Pinpoint the cell where the given text exists, returning its [x, y] midpoint coordinate. 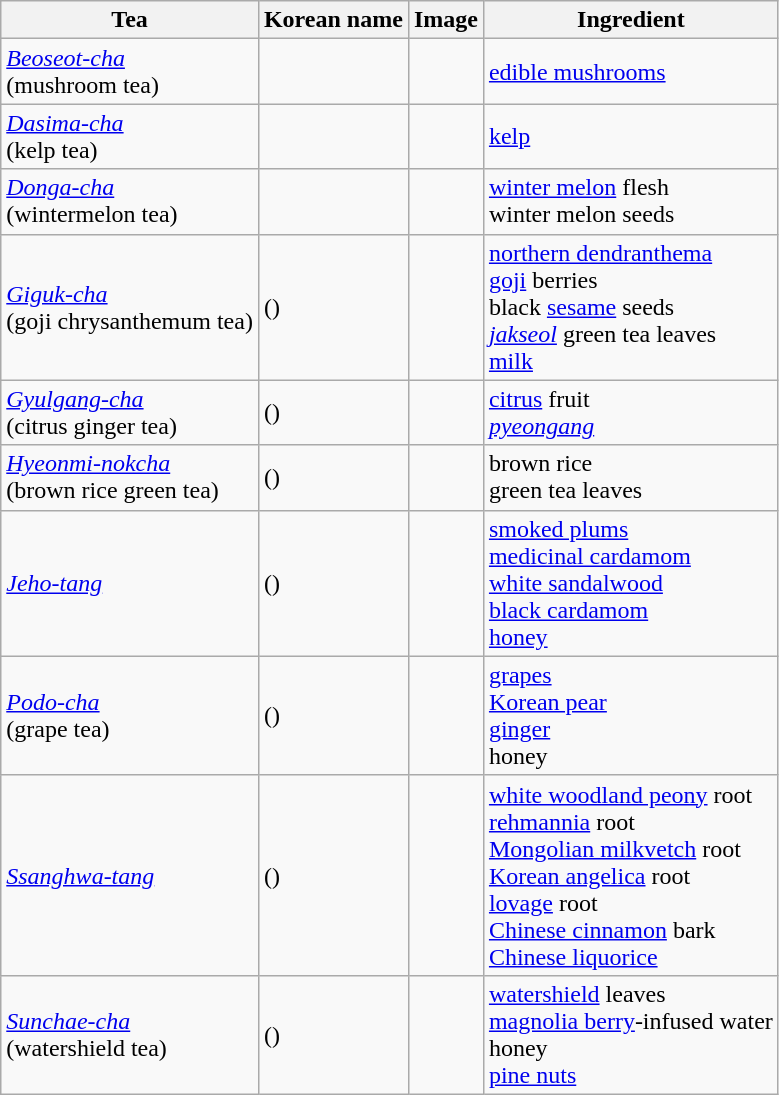
northern dendranthemagoji berriesblack sesame seedsjakseol green tea leavesmilk [630, 307]
watershield leavesmagnolia berry-infused waterhoneypine nuts [630, 1034]
grapesKorean peargingerhoney [630, 716]
Donga-cha(wintermelon tea) [130, 202]
edible mushrooms [630, 72]
brown ricegreen tea leaves [630, 478]
Ingredient [630, 20]
Podo-cha(grape tea) [130, 716]
Jeho-tang [130, 583]
citrus fruitpyeongang [630, 412]
Image [446, 20]
Tea [130, 20]
Giguk-cha(goji chrysanthemum tea) [130, 307]
winter melon fleshwinter melon seeds [630, 202]
smoked plumsmedicinal cardamomwhite sandalwoodblack cardamomhoney [630, 583]
Ssanghwa-tang [130, 875]
Gyulgang-cha(citrus ginger tea) [130, 412]
white woodland peony rootrehmannia rootMongolian milkvetch rootKorean angelica rootlovage rootChinese cinnamon barkChinese liquorice [630, 875]
Beoseot-cha(mushroom tea) [130, 72]
Hyeonmi-nokcha(brown rice green tea) [130, 478]
Dasima-cha(kelp tea) [130, 136]
Sunchae-cha(watershield tea) [130, 1034]
kelp [630, 136]
Korean name [333, 20]
